Return [x, y] of the center of cell containing provided text 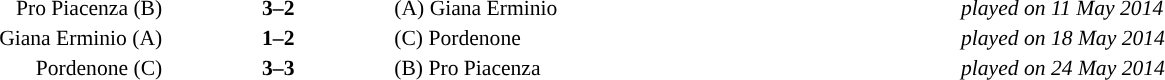
1–2 [278, 38]
(C) Pordenone [676, 38]
